Return [X, Y] of the center of cell containing provided text 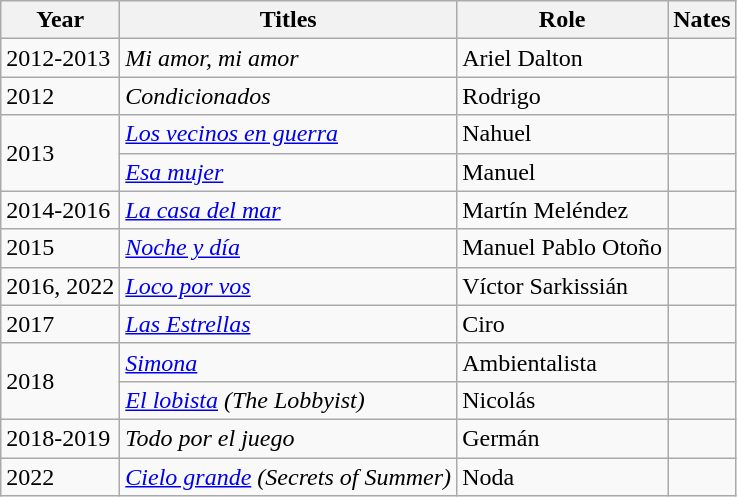
Esa mujer [288, 172]
2013 [60, 153]
Todo por el juego [288, 438]
Noda [562, 477]
2014-2016 [60, 210]
Nates [702, 20]
Ambientalista [562, 362]
Ariel Dalton [562, 58]
2016, 2022 [60, 286]
Loco por vos [288, 286]
Titles [288, 20]
Los vecinos en guerra [288, 134]
Martín Meléndez [562, 210]
2012 [60, 96]
Nicolás [562, 400]
La casa del mar [288, 210]
Germán [562, 438]
Role [562, 20]
El lobista (The Lobbyist) [288, 400]
Manuel Pablo Otoño [562, 248]
Rodrigo [562, 96]
Condicionados [288, 96]
Las Estrellas [288, 324]
Noche y día [288, 248]
2012-2013 [60, 58]
2018 [60, 381]
2017 [60, 324]
Nahuel [562, 134]
2022 [60, 477]
Simona [288, 362]
Mi amor, mi amor [288, 58]
Ciro [562, 324]
Cielo grande (Secrets of Summer) [288, 477]
2018-2019 [60, 438]
2015 [60, 248]
Manuel [562, 172]
Víctor Sarkissián [562, 286]
Year [60, 20]
